Provide the [x, y] coordinate of the cell's center where the given text is located.  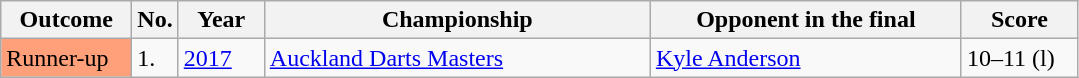
Outcome [66, 20]
Year [221, 20]
Auckland Darts Masters [457, 58]
Kyle Anderson [806, 58]
Runner-up [66, 58]
2017 [221, 58]
1. [155, 58]
Championship [457, 20]
No. [155, 20]
10–11 (l) [1019, 58]
Opponent in the final [806, 20]
Score [1019, 20]
